Scan for the cell matching the given text and deliver its (X, Y) coordinate at center. 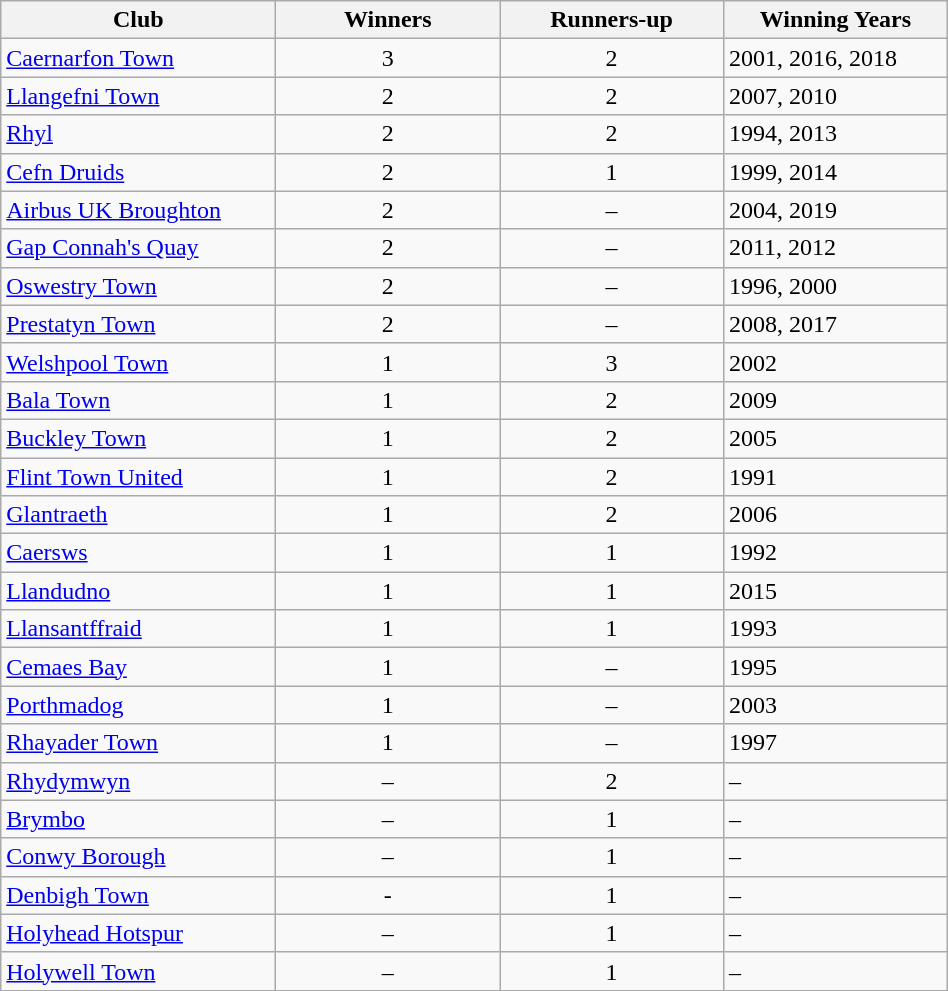
1996, 2000 (835, 286)
Runners-up (612, 20)
2001, 2016, 2018 (835, 58)
Rhayader Town (138, 743)
Bala Town (138, 400)
Prestatyn Town (138, 324)
2002 (835, 362)
1993 (835, 629)
1992 (835, 553)
2004, 2019 (835, 210)
Buckley Town (138, 438)
2006 (835, 515)
2009 (835, 400)
2005 (835, 438)
1994, 2013 (835, 134)
Brymbo (138, 819)
Llansantffraid (138, 629)
1999, 2014 (835, 172)
Caersws (138, 553)
2007, 2010 (835, 96)
Oswestry Town (138, 286)
1991 (835, 477)
2015 (835, 591)
Winning Years (835, 20)
Llandudno (138, 591)
1997 (835, 743)
Cemaes Bay (138, 667)
2008, 2017 (835, 324)
Winners (388, 20)
Rhyl (138, 134)
Llangefni Town (138, 96)
2011, 2012 (835, 248)
Conwy Borough (138, 857)
Club (138, 20)
Welshpool Town (138, 362)
Caernarfon Town (138, 58)
Porthmadog (138, 705)
Cefn Druids (138, 172)
Holyhead Hotspur (138, 933)
Gap Connah's Quay (138, 248)
2003 (835, 705)
- (388, 895)
Glantraeth (138, 515)
Airbus UK Broughton (138, 210)
Holywell Town (138, 971)
Rhydymwyn (138, 781)
Denbigh Town (138, 895)
1995 (835, 667)
Flint Town United (138, 477)
